Determine the (X, Y) coordinate at the center of the cell enclosing the given text.  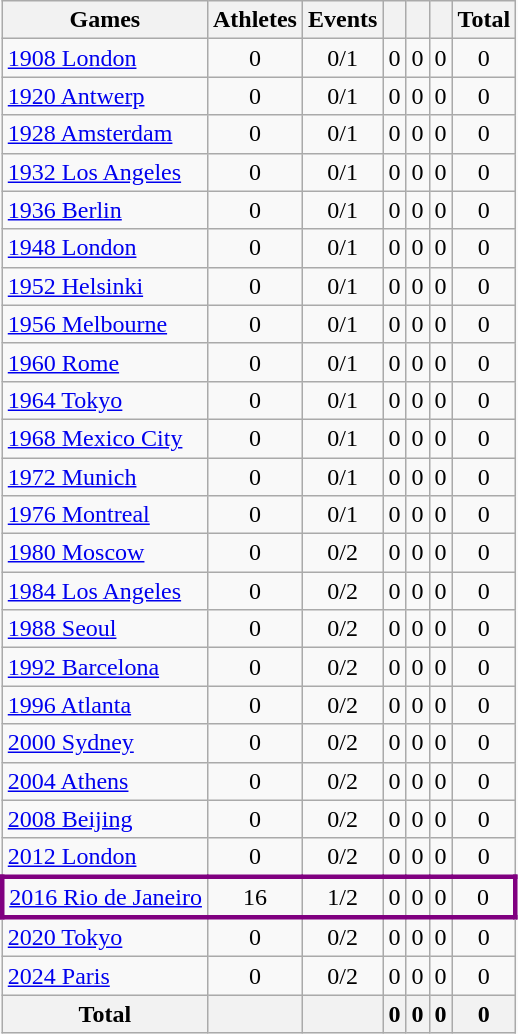
1920 Antwerp (104, 96)
1956 Melbourne (104, 324)
2020 Tokyo (104, 937)
2000 Sydney (104, 743)
2016 Rio de Janeiro (104, 896)
1936 Berlin (104, 210)
1908 London (104, 58)
2004 Athens (104, 781)
2008 Beijing (104, 819)
1976 Montreal (104, 515)
1960 Rome (104, 362)
Events (342, 20)
1988 Seoul (104, 629)
1980 Moscow (104, 553)
1928 Amsterdam (104, 134)
1992 Barcelona (104, 667)
1964 Tokyo (104, 400)
Games (104, 20)
1996 Atlanta (104, 705)
1952 Helsinki (104, 286)
1984 Los Angeles (104, 591)
2012 London (104, 857)
2024 Paris (104, 976)
16 (254, 896)
1/2 (342, 896)
1932 Los Angeles (104, 172)
1972 Munich (104, 477)
Athletes (254, 20)
1948 London (104, 248)
1968 Mexico City (104, 438)
